Return the (X, Y) coordinate for the center point of the cell that contains the specified text.  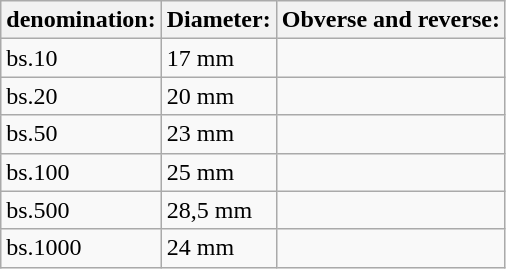
bs.10 (81, 58)
24 mm (218, 248)
20 mm (218, 96)
25 mm (218, 172)
denomination: (81, 20)
bs.50 (81, 134)
23 mm (218, 134)
bs.1000 (81, 248)
bs.20 (81, 96)
28,5 mm (218, 210)
Obverse and reverse: (390, 20)
Diameter: (218, 20)
bs.100 (81, 172)
17 mm (218, 58)
bs.500 (81, 210)
